Locate the cell with the specified text and output its [x, y] center coordinate. 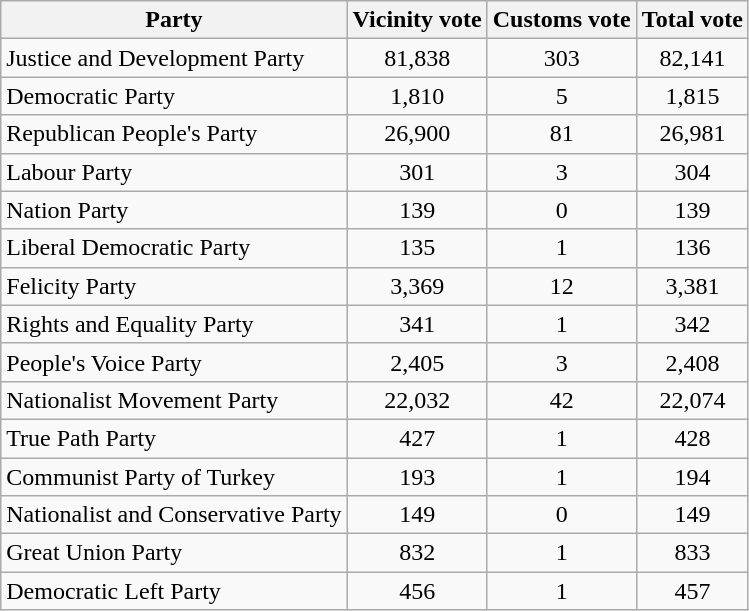
135 [417, 248]
81 [562, 134]
Nationalist Movement Party [174, 400]
26,981 [692, 134]
194 [692, 477]
82,141 [692, 58]
3,381 [692, 286]
Total vote [692, 20]
Felicity Party [174, 286]
427 [417, 438]
1,815 [692, 96]
2,408 [692, 362]
3,369 [417, 286]
Communist Party of Turkey [174, 477]
136 [692, 248]
22,032 [417, 400]
Democratic Party [174, 96]
832 [417, 553]
81,838 [417, 58]
Great Union Party [174, 553]
457 [692, 591]
Rights and Equality Party [174, 324]
301 [417, 172]
Party [174, 20]
2,405 [417, 362]
12 [562, 286]
Labour Party [174, 172]
Justice and Development Party [174, 58]
Nationalist and Conservative Party [174, 515]
42 [562, 400]
342 [692, 324]
303 [562, 58]
341 [417, 324]
1,810 [417, 96]
True Path Party [174, 438]
Republican People's Party [174, 134]
People's Voice Party [174, 362]
428 [692, 438]
Vicinity vote [417, 20]
26,900 [417, 134]
Liberal Democratic Party [174, 248]
833 [692, 553]
456 [417, 591]
22,074 [692, 400]
Customs vote [562, 20]
Nation Party [174, 210]
5 [562, 96]
193 [417, 477]
Democratic Left Party [174, 591]
304 [692, 172]
